Return (x, y) of the center of cell containing provided text 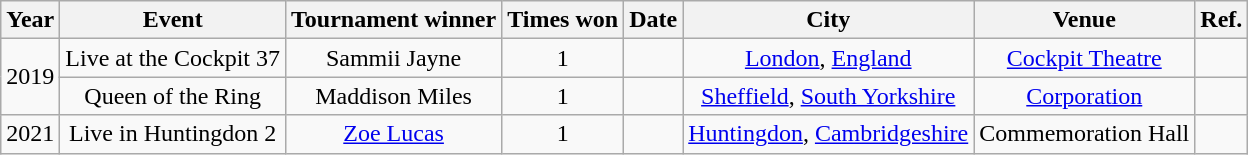
Date (654, 20)
Maddison Miles (393, 96)
Tournament winner (393, 20)
Queen of the Ring (173, 96)
City (828, 20)
Times won (563, 20)
Sammii Jayne (393, 58)
Live in Huntingdon 2 (173, 134)
Huntingdon, Cambridgeshire (828, 134)
Event (173, 20)
2019 (30, 77)
Cockpit Theatre (1084, 58)
Corporation (1084, 96)
Year (30, 20)
Venue (1084, 20)
Commemoration Hall (1084, 134)
London, England (828, 58)
2021 (30, 134)
Ref. (1222, 20)
Sheffield, South Yorkshire (828, 96)
Zoe Lucas (393, 134)
Live at the Cockpit 37 (173, 58)
